For the text-containing cell, return its midpoint in (X, Y) coordinate format. 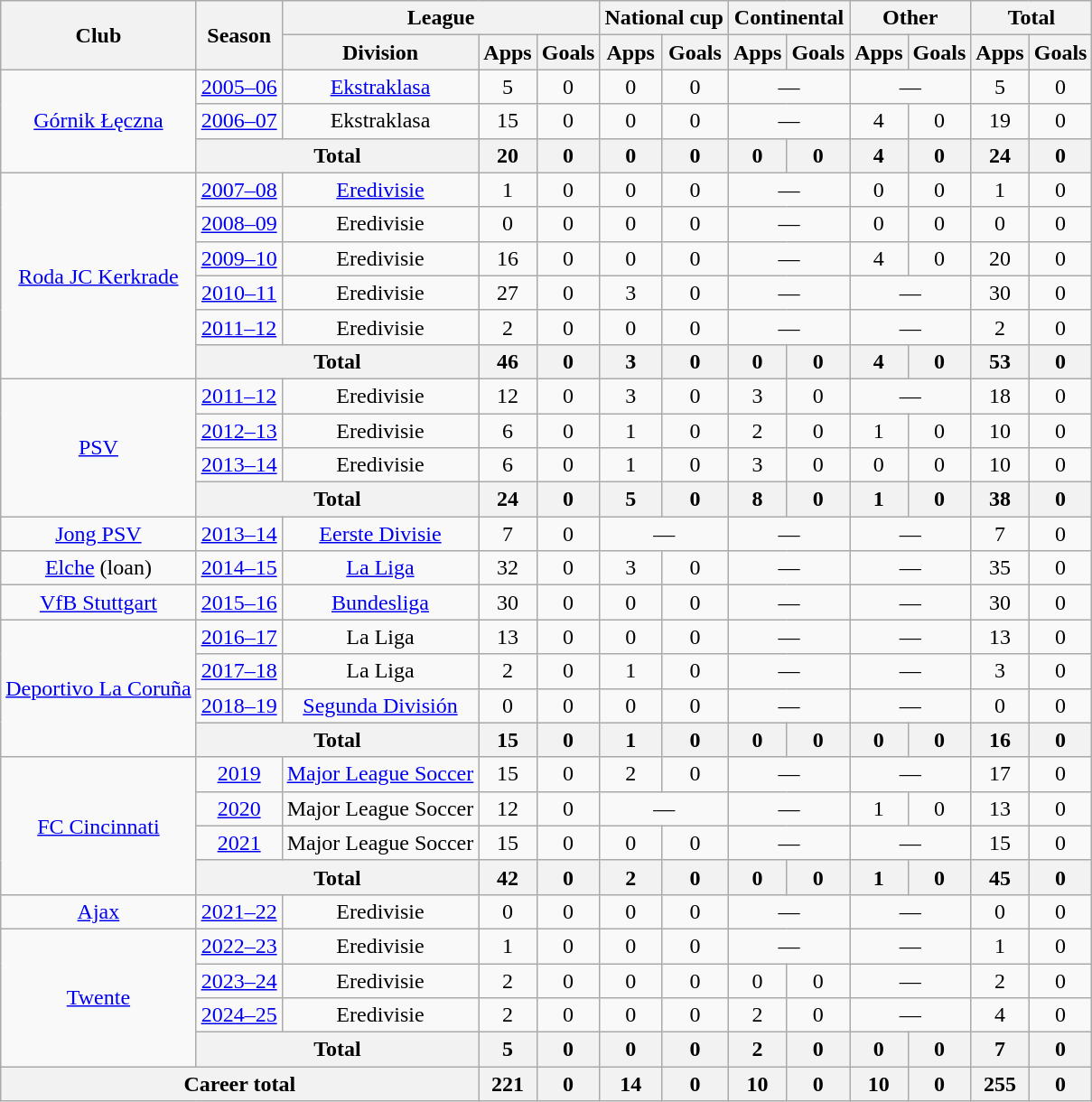
27 (508, 293)
Club (98, 35)
2019 (238, 774)
Continental (789, 18)
2012–13 (238, 431)
2020 (238, 808)
2006–07 (238, 121)
14 (630, 1084)
2007–08 (238, 190)
2015–16 (238, 602)
Elche (loan) (98, 568)
2021 (238, 843)
Roda JC Kerkrade (98, 275)
Jong PSV (98, 534)
2014–15 (238, 568)
2023–24 (238, 980)
2018–19 (238, 705)
Twente (98, 997)
Eerste Divisie (380, 534)
19 (1000, 121)
Segunda División (380, 705)
2022–23 (238, 946)
Górnik Łęczna (98, 121)
17 (1000, 774)
2024–25 (238, 1015)
League (441, 18)
Career total (240, 1084)
38 (1000, 500)
46 (508, 361)
2016–17 (238, 637)
Deportivo La Coruña (98, 688)
255 (1000, 1084)
2017–18 (238, 671)
221 (508, 1084)
VfB Stuttgart (98, 602)
Ajax (98, 911)
45 (1000, 877)
Bundesliga (380, 602)
42 (508, 877)
35 (1000, 568)
2005–06 (238, 87)
Division (380, 52)
2009–10 (238, 258)
53 (1000, 361)
FC Cincinnati (98, 826)
Season (238, 35)
32 (508, 568)
2010–11 (238, 293)
PSV (98, 447)
National cup (664, 18)
2008–09 (238, 224)
2021–22 (238, 911)
8 (757, 500)
18 (1000, 396)
Other (910, 18)
